Detect which cell encompasses the target text, then output its [x, y] center coordinate. 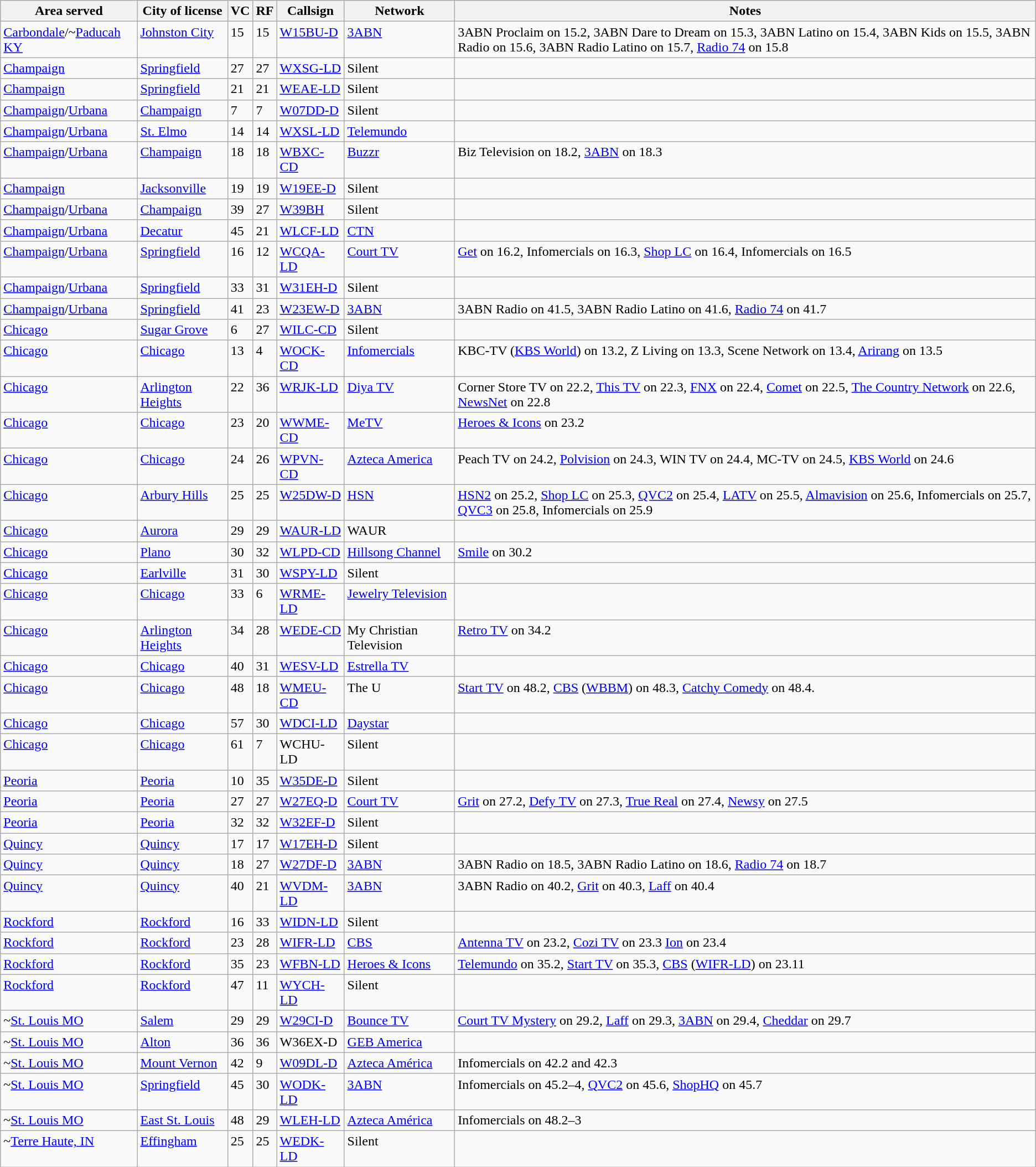
Sugar Grove [183, 330]
Start TV on 48.2, CBS (WBBM) on 48.3, Catchy Comedy on 48.4. [745, 694]
Bounce TV [400, 1021]
Infomercials on 42.2 and 42.3 [745, 1063]
41 [240, 308]
W17EH-D [310, 844]
Jewelry Television [400, 601]
WAUR [400, 531]
Infomercials on 48.2–3 [745, 1120]
61 [240, 752]
WCQA-LD [310, 259]
Heroes & Icons on 23.2 [745, 431]
WOCK-CD [310, 359]
W27EQ-D [310, 802]
HSN2 on 25.2, Shop LC on 25.3, QVC2 on 25.4, LATV on 25.5, Almavision on 25.6, Infomercials on 25.7, QVC3 on 25.8, Infomercials on 25.9 [745, 503]
13 [240, 359]
Grit on 27.2, Defy TV on 27.3, True Real on 27.4, Newsy on 27.5 [745, 802]
Corner Store TV on 22.2, This TV on 22.3, FNX on 22.4, Comet on 22.5, The Country Network on 22.6, NewsNet on 22.8 [745, 394]
Mount Vernon [183, 1063]
9 [265, 1063]
W07DD-D [310, 110]
City of license [183, 11]
Salem [183, 1021]
WODK-LD [310, 1092]
WEDK-LD [310, 1148]
W25DW-D [310, 503]
Get on 16.2, Infomercials on 16.3, Shop LC on 16.4, Infomercials on 16.5 [745, 259]
St. Elmo [183, 131]
WYCH-LD [310, 992]
WILC-CD [310, 330]
MeTV [400, 431]
22 [240, 394]
Azteca America [400, 466]
W35DE-D [310, 780]
57 [240, 723]
W39BH [310, 209]
W19EE-D [310, 188]
WSPY-LD [310, 573]
WDCI-LD [310, 723]
WEDE-CD [310, 638]
11 [265, 992]
The U [400, 694]
CBS [400, 943]
W15BU-D [310, 40]
3ABN Radio on 41.5, 3ABN Radio Latino on 41.6, Radio 74 on 41.7 [745, 308]
W36EX-D [310, 1042]
GEB America [400, 1042]
Telemundo [400, 131]
Arbury Hills [183, 503]
Antenna TV on 23.2, Cozi TV on 23.3 Ion on 23.4 [745, 943]
WMEU-CD [310, 694]
Heroes & Icons [400, 964]
Infomercials [400, 359]
Aurora [183, 531]
47 [240, 992]
WRME-LD [310, 601]
WAUR-LD [310, 531]
W27DF-D [310, 865]
HSN [400, 503]
Plano [183, 552]
Alton [183, 1042]
10 [240, 780]
Diya TV [400, 394]
Estrella TV [400, 666]
Earlville [183, 573]
WLCF-LD [310, 230]
WCHU-LD [310, 752]
Johnston City [183, 40]
WXSG-LD [310, 68]
39 [240, 209]
Buzzr [400, 159]
3ABN Radio on 40.2, Grit on 40.3, Laff on 40.4 [745, 894]
WFBN-LD [310, 964]
Telemundo on 35.2, Start TV on 35.3, CBS (WIFR-LD) on 23.11 [745, 964]
Callsign [310, 11]
3ABN Radio on 18.5, 3ABN Radio Latino on 18.6, Radio 74 on 18.7 [745, 865]
WBXC-CD [310, 159]
WEAE-LD [310, 89]
4 [265, 359]
VC [240, 11]
East St. Louis [183, 1120]
12 [265, 259]
Decatur [183, 230]
WLEH-LD [310, 1120]
WPVN-CD [310, 466]
RF [265, 11]
Peach TV on 24.2, Polvision on 24.3, WIN TV on 24.4, MC-TV on 24.5, KBS World on 24.6 [745, 466]
~Terre Haute, IN [69, 1148]
Area served [69, 11]
20 [265, 431]
Smile on 30.2 [745, 552]
WVDM-LD [310, 894]
Court TV Mystery on 29.2, Laff on 29.3, 3ABN on 29.4, Cheddar on 29.7 [745, 1021]
W31EH-D [310, 287]
WXSL-LD [310, 131]
Network [400, 11]
Hillsong Channel [400, 552]
My Christian Television [400, 638]
Notes [745, 11]
Retro TV on 34.2 [745, 638]
Daystar [400, 723]
CTN [400, 230]
W32EF-D [310, 823]
26 [265, 466]
WESV-LD [310, 666]
34 [240, 638]
KBC-TV (KBS World) on 13.2, Z Living on 13.3, Scene Network on 13.4, Arirang on 13.5 [745, 359]
Infomercials on 45.2–4, QVC2 on 45.6, ShopHQ on 45.7 [745, 1092]
WWME-CD [310, 431]
WIFR-LD [310, 943]
W29CI-D [310, 1021]
Carbondale/~Paducah KY [69, 40]
Biz Television on 18.2, 3ABN on 18.3 [745, 159]
42 [240, 1063]
Jacksonville [183, 188]
Effingham [183, 1148]
WIDN-LD [310, 922]
W23EW-D [310, 308]
WLPD-CD [310, 552]
WRJK-LD [310, 394]
W09DL-D [310, 1063]
24 [240, 466]
